For the text-containing cell, return its midpoint in (x, y) coordinate format. 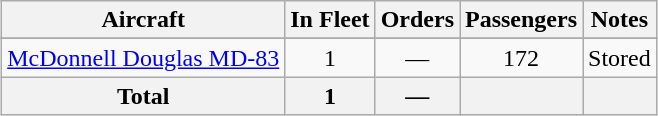
Notes (620, 20)
172 (522, 58)
McDonnell Douglas MD-83 (144, 58)
Orders (417, 20)
Total (144, 96)
Passengers (522, 20)
In Fleet (330, 20)
Aircraft (144, 20)
Stored (620, 58)
